Return the [x, y] coordinate for the center point of the cell that contains the specified text.  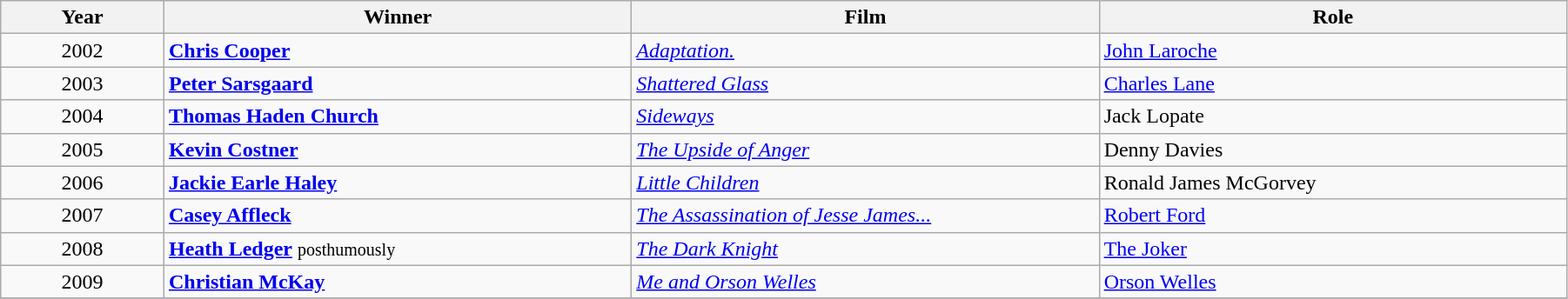
2004 [83, 116]
Peter Sarsgaard [397, 83]
2008 [83, 249]
The Dark Knight [865, 249]
Orson Welles [1333, 282]
Christian McKay [397, 282]
Me and Orson Welles [865, 282]
The Upside of Anger [865, 149]
2007 [83, 216]
Heath Ledger posthumously [397, 249]
2005 [83, 149]
2003 [83, 83]
Kevin Costner [397, 149]
Jackie Earle Haley [397, 183]
2002 [83, 50]
Role [1333, 17]
Winner [397, 17]
Casey Affleck [397, 216]
Denny Davies [1333, 149]
2006 [83, 183]
Little Children [865, 183]
The Assassination of Jesse James... [865, 216]
Robert Ford [1333, 216]
Adaptation. [865, 50]
2009 [83, 282]
Charles Lane [1333, 83]
Ronald James McGorvey [1333, 183]
John Laroche [1333, 50]
Chris Cooper [397, 50]
Sideways [865, 116]
The Joker [1333, 249]
Shattered Glass [865, 83]
Jack Lopate [1333, 116]
Film [865, 17]
Thomas Haden Church [397, 116]
Year [83, 17]
